Output the (X, Y) coordinate of the center of the cell containing the given text.  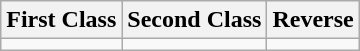
Second Class (194, 20)
Reverse (313, 20)
First Class (62, 20)
